Search for the cell housing the specified text and yield its [x, y] center coordinate. 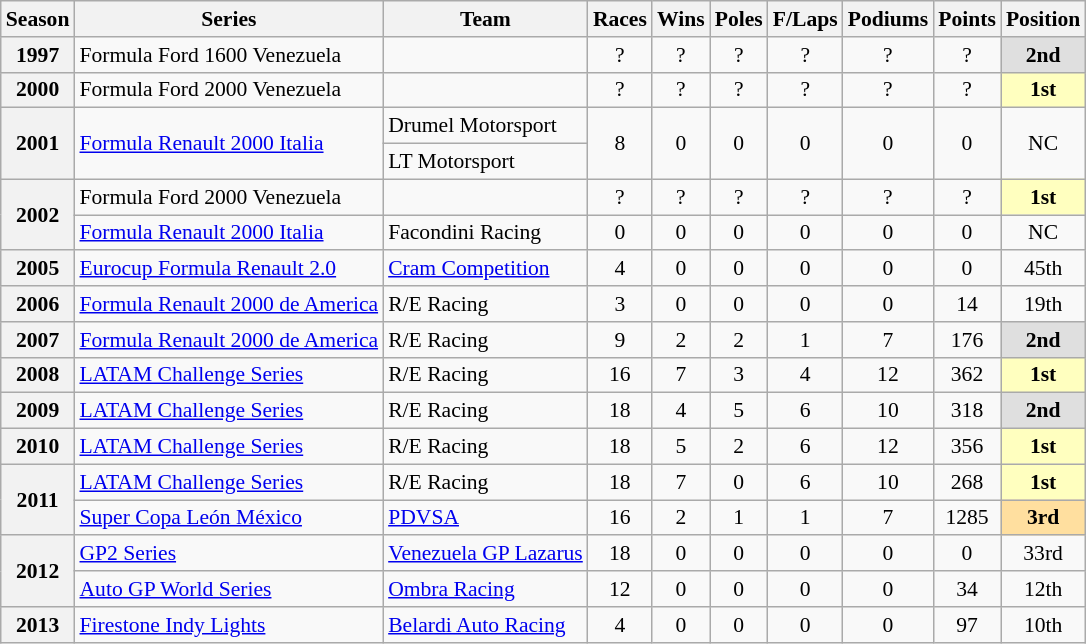
356 [967, 447]
Points [967, 19]
3rd [1043, 518]
2008 [38, 375]
19th [1043, 304]
33rd [1043, 554]
2009 [38, 411]
318 [967, 411]
Season [38, 19]
Facondini Racing [486, 233]
Cram Competition [486, 269]
Team [486, 19]
F/Laps [806, 19]
362 [967, 375]
2010 [38, 447]
Races [620, 19]
Ombra Racing [486, 589]
Firestone Indy Lights [228, 625]
LT Motorsport [486, 162]
GP2 Series [228, 554]
2011 [38, 500]
2005 [38, 269]
2001 [38, 144]
Super Copa León México [228, 518]
2012 [38, 572]
2002 [38, 214]
12th [1043, 589]
2013 [38, 625]
Podiums [888, 19]
Formula Ford 1600 Venezuela [228, 55]
1285 [967, 518]
1997 [38, 55]
Eurocup Formula Renault 2.0 [228, 269]
2006 [38, 304]
Drumel Motorsport [486, 126]
Poles [739, 19]
2000 [38, 90]
Venezuela GP Lazarus [486, 554]
Belardi Auto Racing [486, 625]
10th [1043, 625]
45th [1043, 269]
2007 [38, 340]
8 [620, 144]
9 [620, 340]
34 [967, 589]
PDVSA [486, 518]
Position [1043, 19]
97 [967, 625]
14 [967, 304]
268 [967, 482]
Wins [681, 19]
176 [967, 340]
Auto GP World Series [228, 589]
Series [228, 19]
